Detect which cell encompasses the target text, then output its [X, Y] center coordinate. 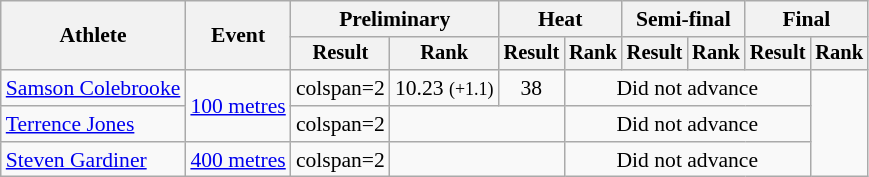
Athlete [94, 36]
Preliminary [395, 19]
100 metres [238, 106]
Samson Colebrooke [94, 88]
10.23 (+1.1) [444, 88]
Terrence Jones [94, 124]
Event [238, 36]
Semi-final [684, 19]
Final [806, 19]
38 [532, 88]
Heat [560, 19]
